From the cell containing the given text, extract its center point as [X, Y] coordinate. 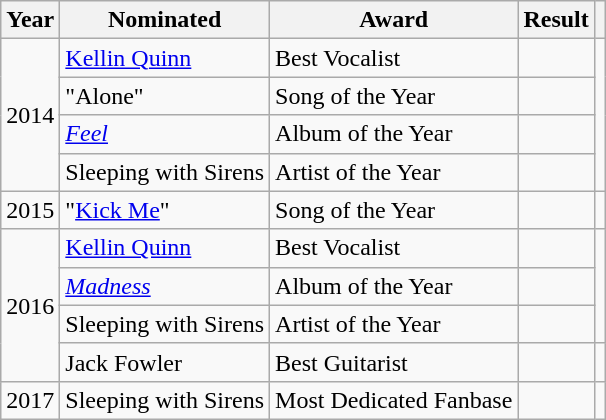
Best Guitarist [394, 362]
2017 [30, 400]
Award [394, 20]
Madness [165, 286]
2015 [30, 210]
Year [30, 20]
Result [556, 20]
Nominated [165, 20]
Jack Fowler [165, 362]
2016 [30, 305]
"Kick Me" [165, 210]
Feel [165, 134]
"Alone" [165, 96]
Most Dedicated Fanbase [394, 400]
2014 [30, 115]
